Identify which cell holds the provided text, then report its [x, y] central coordinate. 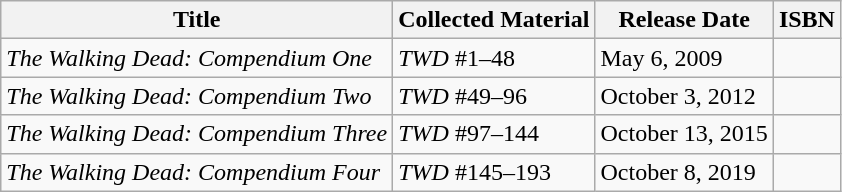
TWD #97–144 [494, 134]
Title [197, 20]
October 3, 2012 [684, 96]
TWD #49–96 [494, 96]
Collected Material [494, 20]
October 8, 2019 [684, 172]
The Walking Dead: Compendium Three [197, 134]
TWD #145–193 [494, 172]
May 6, 2009 [684, 58]
October 13, 2015 [684, 134]
The Walking Dead: Compendium One [197, 58]
Release Date [684, 20]
The Walking Dead: Compendium Four [197, 172]
TWD #1–48 [494, 58]
The Walking Dead: Compendium Two [197, 96]
ISBN [806, 20]
